Return [X, Y] of the center of cell containing provided text 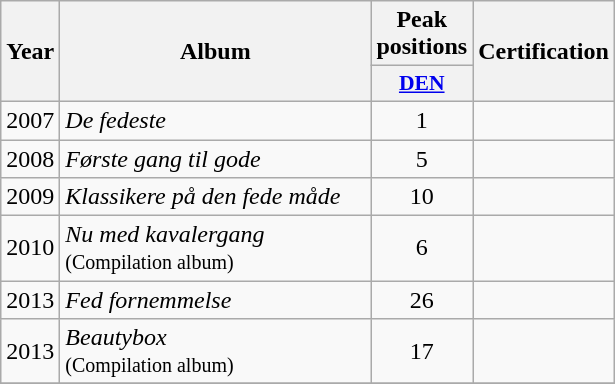
6 [422, 248]
2009 [30, 197]
26 [422, 300]
2010 [30, 248]
10 [422, 197]
Certification [544, 52]
17 [422, 352]
DEN [422, 84]
Album [216, 52]
Fed fornemmelse [216, 300]
5 [422, 159]
Beautybox (Compilation album) [216, 352]
2008 [30, 159]
Første gang til gode [216, 159]
Nu med kavalergang (Compilation album) [216, 248]
1 [422, 120]
De fedeste [216, 120]
Year [30, 52]
2007 [30, 120]
Klassikere på den fede måde [216, 197]
Peak positions [422, 34]
